Extract the [x, y] coordinate from the center of the cell holding the provided text.  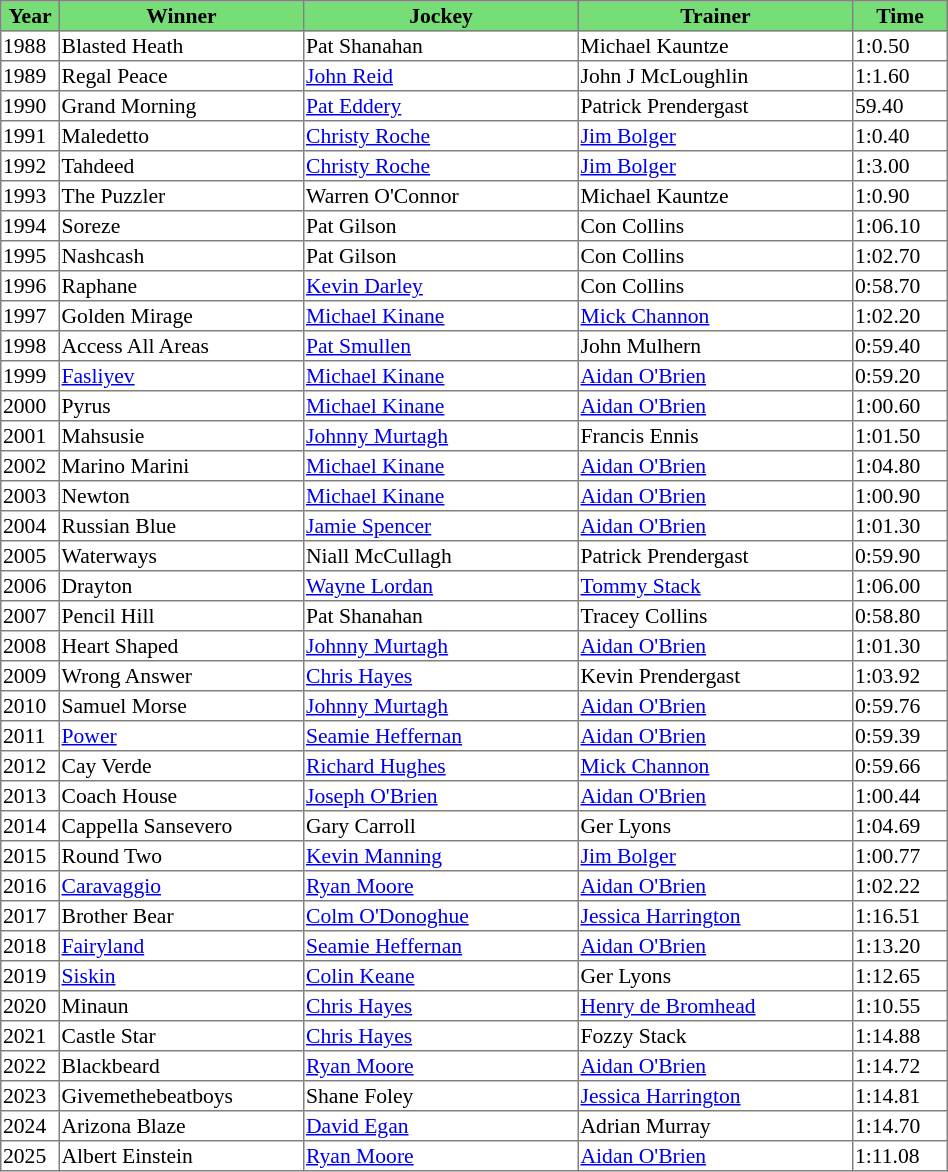
Albert Einstein [181, 1156]
1:0.50 [900, 46]
1:00.44 [900, 796]
2000 [30, 406]
Arizona Blaze [181, 1126]
0:59.20 [900, 376]
1:06.00 [900, 586]
Castle Star [181, 1036]
John Mulhern [715, 346]
1996 [30, 286]
Waterways [181, 556]
1:02.22 [900, 886]
1:01.50 [900, 436]
Caravaggio [181, 886]
0:59.66 [900, 766]
Wrong Answer [181, 676]
1995 [30, 256]
2008 [30, 646]
0:59.76 [900, 706]
1:02.20 [900, 316]
2015 [30, 856]
2011 [30, 736]
Russian Blue [181, 526]
2002 [30, 466]
1:12.65 [900, 976]
1994 [30, 226]
1992 [30, 166]
1:02.70 [900, 256]
2004 [30, 526]
Samuel Morse [181, 706]
Givemethebeatboys [181, 1096]
Gary Carroll [441, 826]
Kevin Darley [441, 286]
Fasliyev [181, 376]
Power [181, 736]
Colm O'Donoghue [441, 916]
1:1.60 [900, 76]
Tahdeed [181, 166]
1:0.40 [900, 136]
David Egan [441, 1126]
0:59.90 [900, 556]
Warren O'Connor [441, 196]
Grand Morning [181, 106]
2022 [30, 1066]
Richard Hughes [441, 766]
1988 [30, 46]
2012 [30, 766]
Jamie Spencer [441, 526]
Year [30, 16]
2003 [30, 496]
Drayton [181, 586]
2001 [30, 436]
Cappella Sansevero [181, 826]
1:00.60 [900, 406]
Coach House [181, 796]
2005 [30, 556]
Regal Peace [181, 76]
59.40 [900, 106]
Heart Shaped [181, 646]
Niall McCullagh [441, 556]
Pat Smullen [441, 346]
2010 [30, 706]
2013 [30, 796]
Golden Mirage [181, 316]
0:58.70 [900, 286]
Winner [181, 16]
1:03.92 [900, 676]
1:04.69 [900, 826]
1:13.20 [900, 946]
Pat Eddery [441, 106]
Colin Keane [441, 976]
1:0.90 [900, 196]
Mahsusie [181, 436]
1:3.00 [900, 166]
Pyrus [181, 406]
1:11.08 [900, 1156]
2016 [30, 886]
Joseph O'Brien [441, 796]
2014 [30, 826]
Shane Foley [441, 1096]
2018 [30, 946]
Nashcash [181, 256]
1991 [30, 136]
Fozzy Stack [715, 1036]
2025 [30, 1156]
Raphane [181, 286]
Jockey [441, 16]
1:04.80 [900, 466]
1:00.90 [900, 496]
Cay Verde [181, 766]
Kevin Manning [441, 856]
0:58.80 [900, 616]
0:59.40 [900, 346]
Henry de Bromhead [715, 1006]
2007 [30, 616]
Fairyland [181, 946]
1:16.51 [900, 916]
1997 [30, 316]
Blackbeard [181, 1066]
Tommy Stack [715, 586]
2020 [30, 1006]
2006 [30, 586]
Trainer [715, 16]
Time [900, 16]
Maledetto [181, 136]
2017 [30, 916]
Tracey Collins [715, 616]
2019 [30, 976]
1:14.88 [900, 1036]
2023 [30, 1096]
Access All Areas [181, 346]
Siskin [181, 976]
Marino Marini [181, 466]
1993 [30, 196]
Round Two [181, 856]
The Puzzler [181, 196]
Newton [181, 496]
1990 [30, 106]
1998 [30, 346]
1:14.81 [900, 1096]
1:14.72 [900, 1066]
1:10.55 [900, 1006]
1:00.77 [900, 856]
Pencil Hill [181, 616]
0:59.39 [900, 736]
2024 [30, 1126]
2009 [30, 676]
1:06.10 [900, 226]
Soreze [181, 226]
John Reid [441, 76]
2021 [30, 1036]
John J McLoughlin [715, 76]
Blasted Heath [181, 46]
Kevin Prendergast [715, 676]
Wayne Lordan [441, 586]
Francis Ennis [715, 436]
Brother Bear [181, 916]
Minaun [181, 1006]
1989 [30, 76]
1:14.70 [900, 1126]
1999 [30, 376]
Adrian Murray [715, 1126]
